Pinpoint the cell where the given text exists, returning its (x, y) midpoint coordinate. 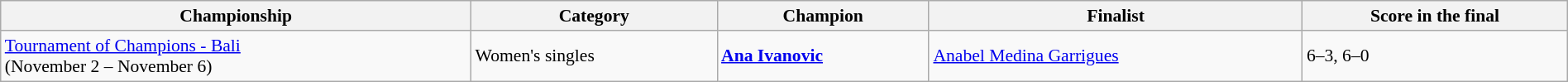
Women's singles (594, 56)
Tournament of Champions - Bali(November 2 – November 6) (237, 56)
Ana Ivanovic (823, 56)
6–3, 6–0 (1435, 56)
Score in the final (1435, 16)
Champion (823, 16)
Anabel Medina Garrigues (1115, 56)
Category (594, 16)
Championship (237, 16)
Finalist (1115, 16)
